Capture the cell that displays the provided text and extract its [x, y] central coordinate. 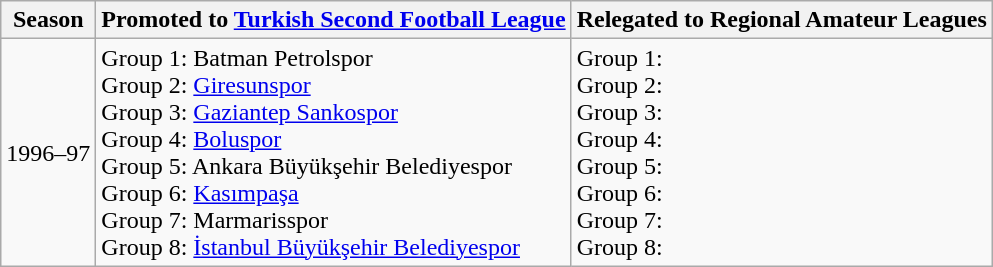
Relegated to Regional Amateur Leagues [782, 20]
1996–97 [48, 152]
Group 1: Group 2: Group 3: Group 4: Group 5: Group 6: Group 7: Group 8: [782, 152]
Promoted to Turkish Second Football League [334, 20]
Season [48, 20]
